Provide the [X, Y] coordinate of the cell's center where the given text is located.  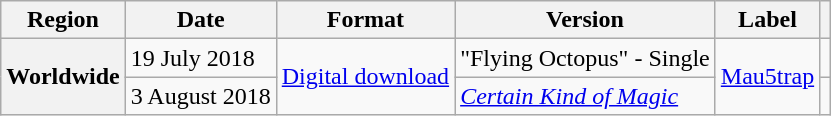
Label [767, 20]
Mau5trap [767, 77]
3 August 2018 [200, 96]
Version [586, 20]
Format [365, 20]
Date [200, 20]
Worldwide [63, 77]
Region [63, 20]
19 July 2018 [200, 58]
Digital download [365, 77]
Certain Kind of Magic [586, 96]
"Flying Octopus" - Single [586, 58]
